Output the [x, y] coordinate of the center of the cell containing the given text.  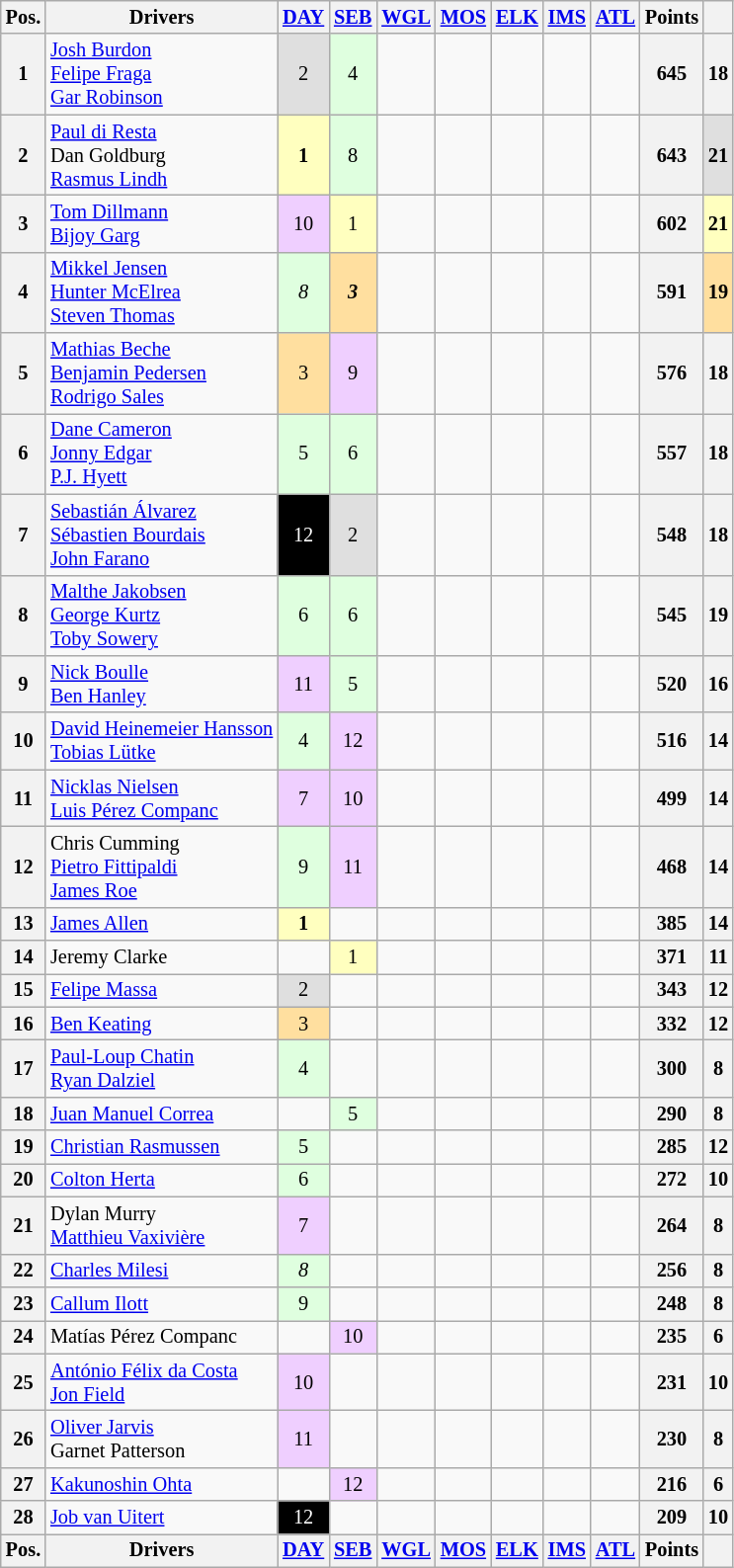
643 [672, 155]
602 [672, 223]
Charles Milesi [162, 1271]
468 [672, 867]
Malthe Jakobsen George Kurtz Toby Sowery [162, 616]
13 [24, 924]
230 [672, 1439]
256 [672, 1271]
28 [24, 1518]
591 [672, 292]
248 [672, 1303]
Chris Cumming Pietro Fittipaldi James Roe [162, 867]
216 [672, 1484]
371 [672, 957]
209 [672, 1518]
264 [672, 1225]
516 [672, 741]
Dylan Murry Matthieu Vaxivière [162, 1225]
645 [672, 74]
17 [24, 1068]
20 [24, 1180]
24 [24, 1337]
Christian Rasmussen [162, 1147]
Josh Burdon Felipe Fraga Gar Robinson [162, 74]
25 [24, 1382]
23 [24, 1303]
231 [672, 1382]
Kakunoshin Ohta [162, 1484]
Jeremy Clarke [162, 957]
Colton Herta [162, 1180]
385 [672, 924]
Nicklas Nielsen Luis Pérez Companc [162, 798]
Paul-Loup Chatin Ryan Dalziel [162, 1068]
285 [672, 1147]
Oliver Jarvis Garnet Patterson [162, 1439]
15 [24, 990]
Sebastián Álvarez Sébastien Bourdais John Farano [162, 535]
300 [672, 1068]
Felipe Massa [162, 990]
Job van Uitert [162, 1518]
David Heinemeier Hansson Tobias Lütke [162, 741]
545 [672, 616]
27 [24, 1484]
António Félix da Costa Jon Field [162, 1382]
235 [672, 1337]
576 [672, 373]
332 [672, 1024]
290 [672, 1114]
Mathias Beche Benjamin Pedersen Rodrigo Sales [162, 373]
343 [672, 990]
Paul di Resta Dan Goldburg Rasmus Lindh [162, 155]
James Allen [162, 924]
Callum Ilott [162, 1303]
520 [672, 684]
Mikkel Jensen Hunter McElrea Steven Thomas [162, 292]
22 [24, 1271]
557 [672, 454]
Matías Pérez Companc [162, 1337]
Nick Boulle Ben Hanley [162, 684]
Tom Dillmann Bijoy Garg [162, 223]
26 [24, 1439]
Juan Manuel Correa [162, 1114]
Dane Cameron Jonny Edgar P.J. Hyett [162, 454]
499 [672, 798]
272 [672, 1180]
Ben Keating [162, 1024]
548 [672, 535]
